Pinpoint the cell where the given text exists, returning its (x, y) midpoint coordinate. 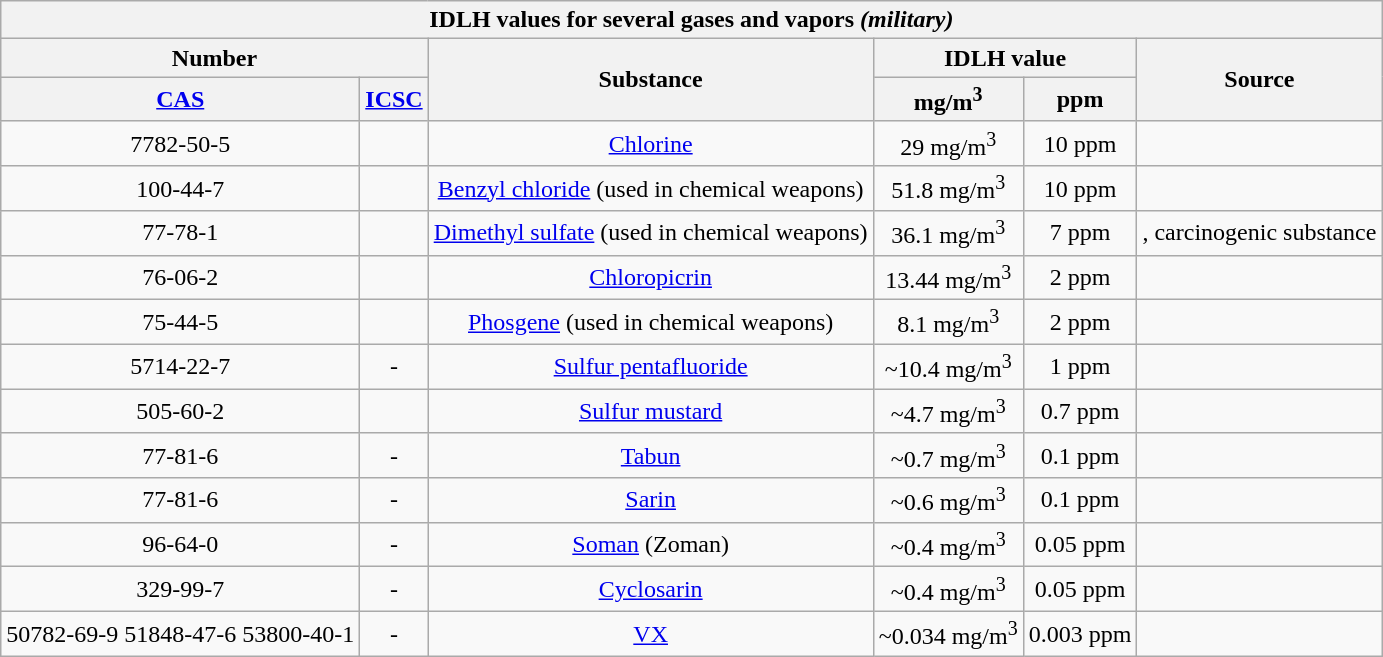
Soman (Zoman) (650, 544)
5714-22-7 (180, 366)
Sarin (650, 500)
Dimethyl sulfate (used in chemical weapons) (650, 234)
Sulfur pentafluoride (650, 366)
329-99-7 (180, 590)
29 mg/m3 (948, 144)
IDLH values for several gases and vapors (military) (692, 20)
Benzyl chloride (used in chemical weapons) (650, 188)
77-78-1 (180, 234)
7 ppm (1080, 234)
51.8 mg/m3 (948, 188)
ICSC (394, 100)
~0.034 mg/m3 (948, 634)
~0.6 mg/m3 (948, 500)
96-64-0 (180, 544)
~0.7 mg/m3 (948, 456)
Phosgene (used in chemical weapons) (650, 322)
13.44 mg/m3 (948, 278)
0.7 ppm (1080, 412)
Cyclosarin (650, 590)
75-44-5 (180, 322)
0.003 ppm (1080, 634)
Sulfur mustard (650, 412)
Tabun (650, 456)
, carcinogenic substance (1260, 234)
Chlorine (650, 144)
Number (214, 58)
CAS (180, 100)
8.1 mg/m3 (948, 322)
ppm (1080, 100)
50782-69-9 51848-47-6 53800-40-1 (180, 634)
7782-50-5 (180, 144)
Substance (650, 80)
100-44-7 (180, 188)
36.1 mg/m3 (948, 234)
505-60-2 (180, 412)
1 ppm (1080, 366)
~4.7 mg/m3 (948, 412)
~10.4 mg/m3 (948, 366)
Chloropicrin (650, 278)
Source (1260, 80)
VX (650, 634)
mg/m3 (948, 100)
76-06-2 (180, 278)
IDLH value (1005, 58)
